Locate the cell with the specified text and output its (X, Y) center coordinate. 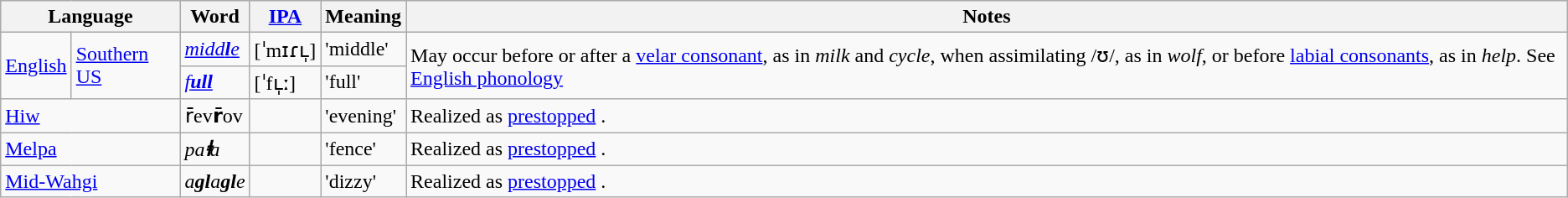
aglagle (214, 181)
r̄evr̄ov (214, 116)
'fence' (364, 149)
'dizzy' (364, 181)
Mid-Wahgi (90, 181)
IPA (285, 17)
paⱡa (214, 149)
'full' (364, 82)
English (36, 65)
'evening' (364, 116)
[ˈmɪɾʟ̩] (285, 49)
Melpa (90, 149)
Hiw (90, 116)
Language (90, 17)
[ˈfʟ̩ː] (285, 82)
Word (214, 17)
Southern US (126, 65)
'middle' (364, 49)
middle (214, 49)
full (214, 82)
Meaning (364, 17)
Notes (987, 17)
